Find where the given text appears and provide that cell's center as [x, y] coordinate. 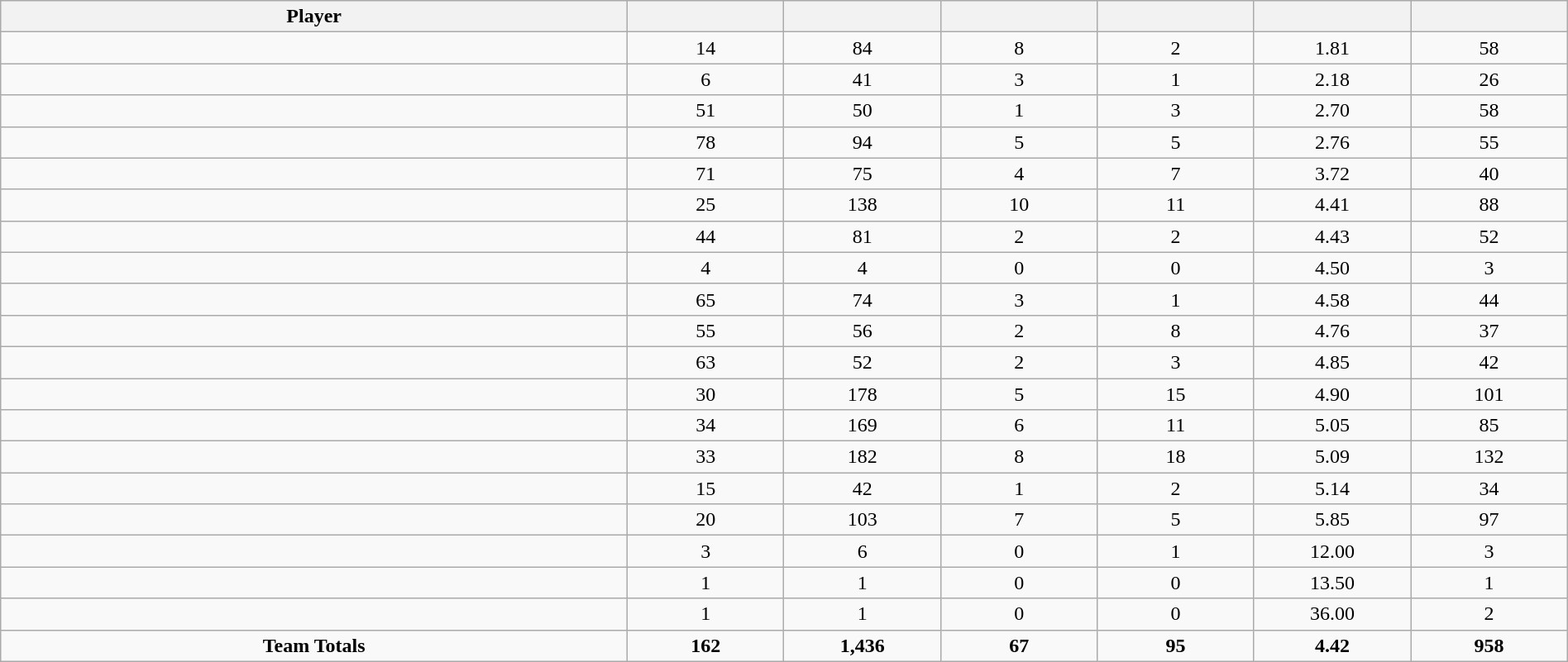
67 [1019, 645]
85 [1489, 426]
37 [1489, 331]
10 [1019, 205]
56 [862, 331]
4.42 [1331, 645]
20 [706, 520]
25 [706, 205]
65 [706, 299]
50 [862, 111]
4.50 [1331, 268]
26 [1489, 79]
78 [706, 142]
169 [862, 426]
75 [862, 174]
4.43 [1331, 236]
2.18 [1331, 79]
5.14 [1331, 488]
132 [1489, 457]
30 [706, 394]
41 [862, 79]
95 [1176, 645]
36.00 [1331, 614]
71 [706, 174]
33 [706, 457]
1.81 [1331, 48]
101 [1489, 394]
178 [862, 394]
13.50 [1331, 583]
18 [1176, 457]
4.76 [1331, 331]
51 [706, 111]
94 [862, 142]
81 [862, 236]
74 [862, 299]
40 [1489, 174]
5.85 [1331, 520]
2.70 [1331, 111]
12.00 [1331, 551]
103 [862, 520]
2.76 [1331, 142]
88 [1489, 205]
1,436 [862, 645]
4.58 [1331, 299]
138 [862, 205]
63 [706, 362]
Player [314, 17]
182 [862, 457]
3.72 [1331, 174]
5.05 [1331, 426]
84 [862, 48]
4.85 [1331, 362]
Team Totals [314, 645]
162 [706, 645]
4.90 [1331, 394]
958 [1489, 645]
5.09 [1331, 457]
14 [706, 48]
97 [1489, 520]
4.41 [1331, 205]
